Find where the given text appears and provide that cell's center as [x, y] coordinate. 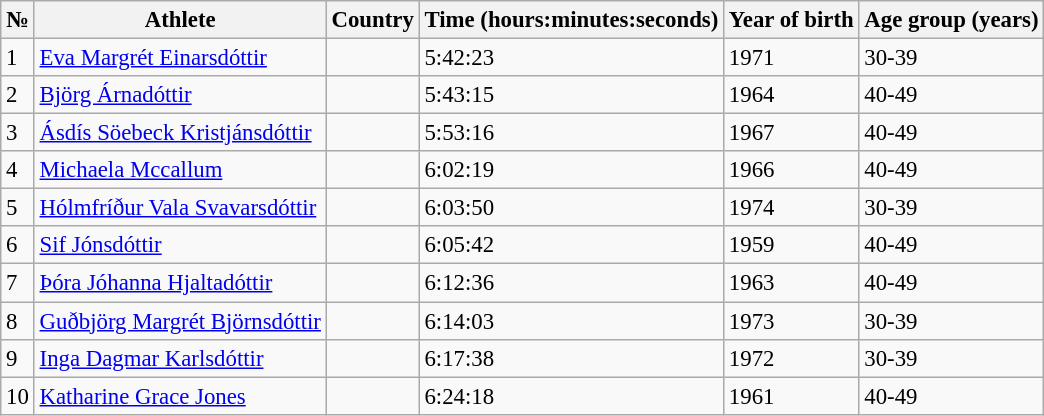
1966 [792, 170]
6:12:36 [571, 283]
6 [18, 245]
6:17:38 [571, 358]
5:53:16 [571, 133]
2 [18, 95]
Björg Árnadóttir [180, 95]
3 [18, 133]
1974 [792, 208]
6:24:18 [571, 396]
4 [18, 170]
10 [18, 396]
Eva Margrét Einarsdóttir [180, 58]
Katharine Grace Jones [180, 396]
1967 [792, 133]
6:05:42 [571, 245]
9 [18, 358]
8 [18, 321]
Michaela Mccallum [180, 170]
6:14:03 [571, 321]
1972 [792, 358]
5:43:15 [571, 95]
Age group (years) [952, 20]
Hólmfríður Vala Svavarsdóttir [180, 208]
5:42:23 [571, 58]
Ásdís Söebeck Kristjánsdóttir [180, 133]
Þóra Jóhanna Hjaltadóttir [180, 283]
6:03:50 [571, 208]
Sif Jónsdóttir [180, 245]
1971 [792, 58]
5 [18, 208]
6:02:19 [571, 170]
№ [18, 20]
1 [18, 58]
Athlete [180, 20]
1959 [792, 245]
1964 [792, 95]
Inga Dagmar Karlsdóttir [180, 358]
7 [18, 283]
1973 [792, 321]
1963 [792, 283]
1961 [792, 396]
Year of birth [792, 20]
Time (hours:minutes:seconds) [571, 20]
Guðbjörg Margrét Björnsdóttir [180, 321]
Country [372, 20]
